From the cell containing the given text, extract its center point as (x, y) coordinate. 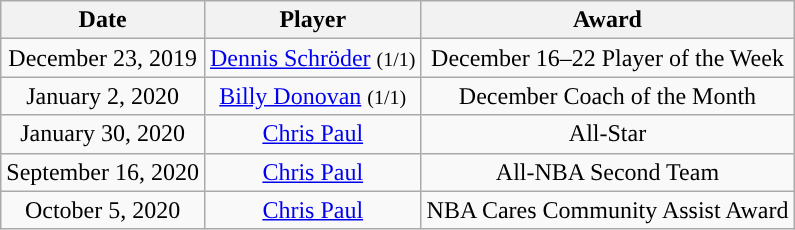
October 5, 2020 (103, 210)
December Coach of the Month (608, 96)
Billy Donovan (1/1) (312, 96)
January 30, 2020 (103, 134)
Date (103, 20)
Player (312, 20)
January 2, 2020 (103, 96)
Dennis Schröder (1/1) (312, 58)
All-NBA Second Team (608, 172)
December 23, 2019 (103, 58)
December 16–22 Player of the Week (608, 58)
All-Star (608, 134)
September 16, 2020 (103, 172)
Award (608, 20)
NBA Cares Community Assist Award (608, 210)
